Determine the (x, y) coordinate at the center of the cell enclosing the given text.  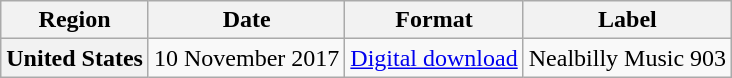
10 November 2017 (246, 58)
Digital download (434, 58)
United States (75, 58)
Label (627, 20)
Date (246, 20)
Region (75, 20)
Nealbilly Music 903 (627, 58)
Format (434, 20)
